For the text-containing cell, return its midpoint in (X, Y) coordinate format. 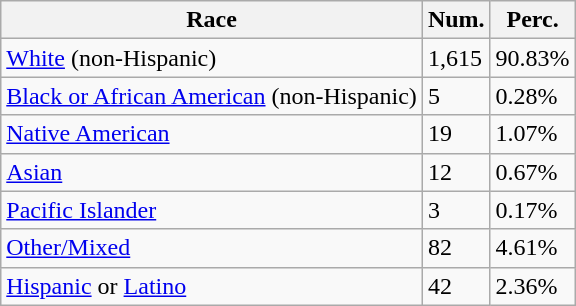
82 (456, 248)
19 (456, 134)
42 (456, 286)
0.17% (532, 210)
90.83% (532, 58)
0.67% (532, 172)
Black or African American (non-Hispanic) (212, 96)
4.61% (532, 248)
2.36% (532, 286)
Perc. (532, 20)
5 (456, 96)
12 (456, 172)
3 (456, 210)
0.28% (532, 96)
1.07% (532, 134)
Race (212, 20)
Native American (212, 134)
Num. (456, 20)
Asian (212, 172)
1,615 (456, 58)
Hispanic or Latino (212, 286)
Other/Mixed (212, 248)
Pacific Islander (212, 210)
White (non-Hispanic) (212, 58)
